Locate the cell with the specified text and output its [X, Y] center coordinate. 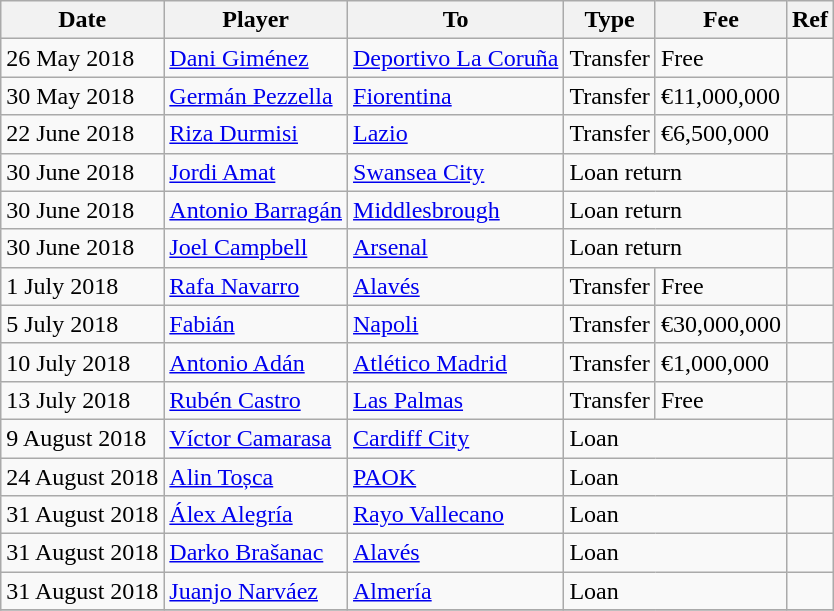
13 July 2018 [82, 400]
Fee [720, 20]
Las Palmas [456, 400]
Antonio Barragán [256, 210]
Deportivo La Coruña [456, 58]
Jordi Amat [256, 172]
1 July 2018 [82, 286]
Alin Toșca [256, 477]
€30,000,000 [720, 324]
To [456, 20]
Almería [456, 591]
€11,000,000 [720, 96]
Dani Giménez [256, 58]
Joel Campbell [256, 248]
Middlesbrough [456, 210]
Álex Alegría [256, 515]
9 August 2018 [82, 438]
Riza Durmisi [256, 134]
Rubén Castro [256, 400]
26 May 2018 [82, 58]
Cardiff City [456, 438]
22 June 2018 [82, 134]
Víctor Camarasa [256, 438]
Date [82, 20]
Napoli [456, 324]
Darko Brašanac [256, 553]
Lazio [456, 134]
Swansea City [456, 172]
Antonio Adán [256, 362]
24 August 2018 [82, 477]
Arsenal [456, 248]
10 July 2018 [82, 362]
Rayo Vallecano [456, 515]
5 July 2018 [82, 324]
Juanjo Narváez [256, 591]
Type [610, 20]
Ref [810, 20]
Atlético Madrid [456, 362]
Germán Pezzella [256, 96]
Fabián [256, 324]
€6,500,000 [720, 134]
Player [256, 20]
30 May 2018 [82, 96]
Rafa Navarro [256, 286]
PAOK [456, 477]
Fiorentina [456, 96]
€1,000,000 [720, 362]
